Locate the cell with the specified text and output its [X, Y] center coordinate. 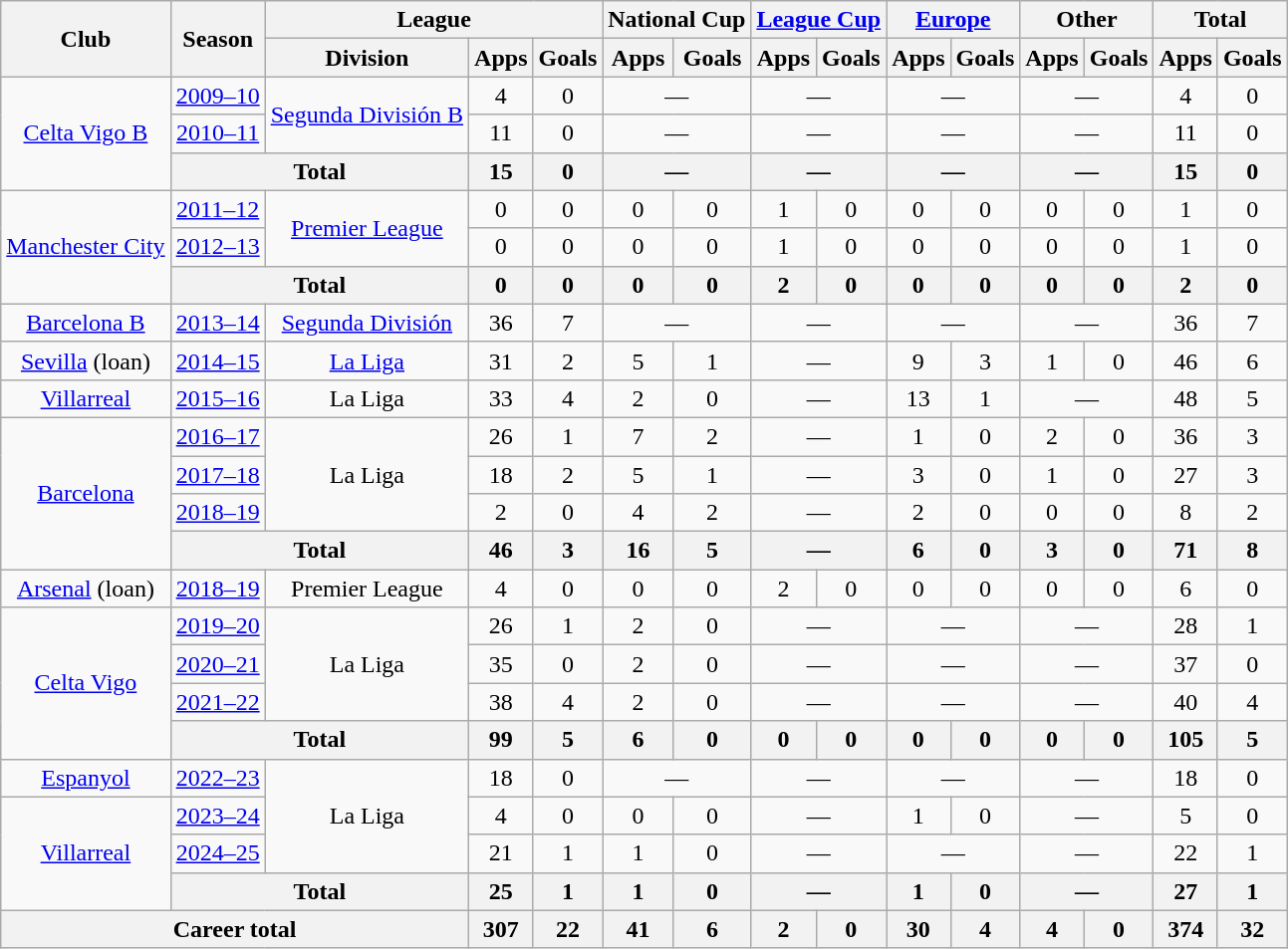
Segunda División B [367, 115]
2019–20 [217, 626]
2021–22 [217, 702]
41 [639, 929]
374 [1185, 929]
2023–24 [217, 816]
2022–23 [217, 778]
Manchester City [86, 247]
Espanyol [86, 778]
Celta Vigo [86, 683]
16 [639, 551]
Europe [953, 20]
Celta Vigo B [86, 133]
307 [501, 929]
Barcelona [86, 493]
71 [1185, 551]
13 [918, 398]
2010–11 [217, 133]
Barcelona B [86, 323]
48 [1185, 398]
2024–25 [217, 853]
2012–13 [217, 247]
38 [501, 702]
Club [86, 39]
2013–14 [217, 323]
2009–10 [217, 96]
35 [501, 664]
Division [367, 58]
28 [1185, 626]
2016–17 [217, 436]
Other [1087, 20]
9 [918, 360]
21 [501, 853]
2020–21 [217, 664]
33 [501, 398]
30 [918, 929]
League [434, 20]
37 [1185, 664]
2014–15 [217, 360]
105 [1185, 740]
25 [501, 891]
Season [217, 39]
31 [501, 360]
National Cup [677, 20]
32 [1252, 929]
2011–12 [217, 209]
2015–16 [217, 398]
Career total [235, 929]
Arsenal (loan) [86, 589]
40 [1185, 702]
Segunda División [367, 323]
2017–18 [217, 475]
99 [501, 740]
Sevilla (loan) [86, 360]
League Cup [819, 20]
